Find where the given text appears and provide that cell's center as [X, Y] coordinate. 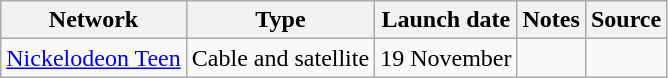
Cable and satellite [280, 58]
Network [94, 20]
Nickelodeon Teen [94, 58]
Type [280, 20]
Notes [551, 20]
Launch date [446, 20]
Source [626, 20]
19 November [446, 58]
